Find where the given text appears and provide that cell's center as (x, y) coordinate. 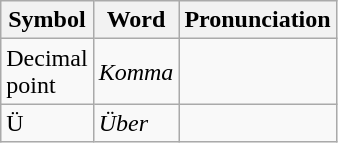
Über (136, 123)
Symbol (47, 20)
Word (136, 20)
Pronunciation (258, 20)
Decimalpoint (47, 72)
Ü (47, 123)
Komma (136, 72)
